Return (x, y) of the center of cell containing provided text 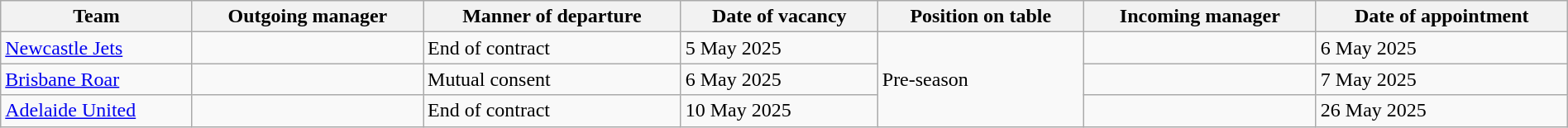
Team (97, 17)
26 May 2025 (1441, 111)
Adelaide United (97, 111)
7 May 2025 (1441, 79)
10 May 2025 (779, 111)
Brisbane Roar (97, 79)
Newcastle Jets (97, 48)
Outgoing manager (308, 17)
Mutual consent (552, 79)
Manner of departure (552, 17)
Date of vacancy (779, 17)
Date of appointment (1441, 17)
Pre-season (981, 79)
Position on table (981, 17)
5 May 2025 (779, 48)
Incoming manager (1199, 17)
